Return [X, Y] of the center of cell containing provided text 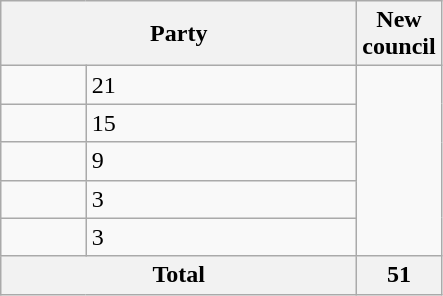
15 [222, 123]
New council [399, 34]
9 [222, 161]
21 [222, 85]
Total [179, 275]
Party [179, 34]
51 [399, 275]
